Return the [X, Y] coordinate for the center point of the cell that contains the specified text.  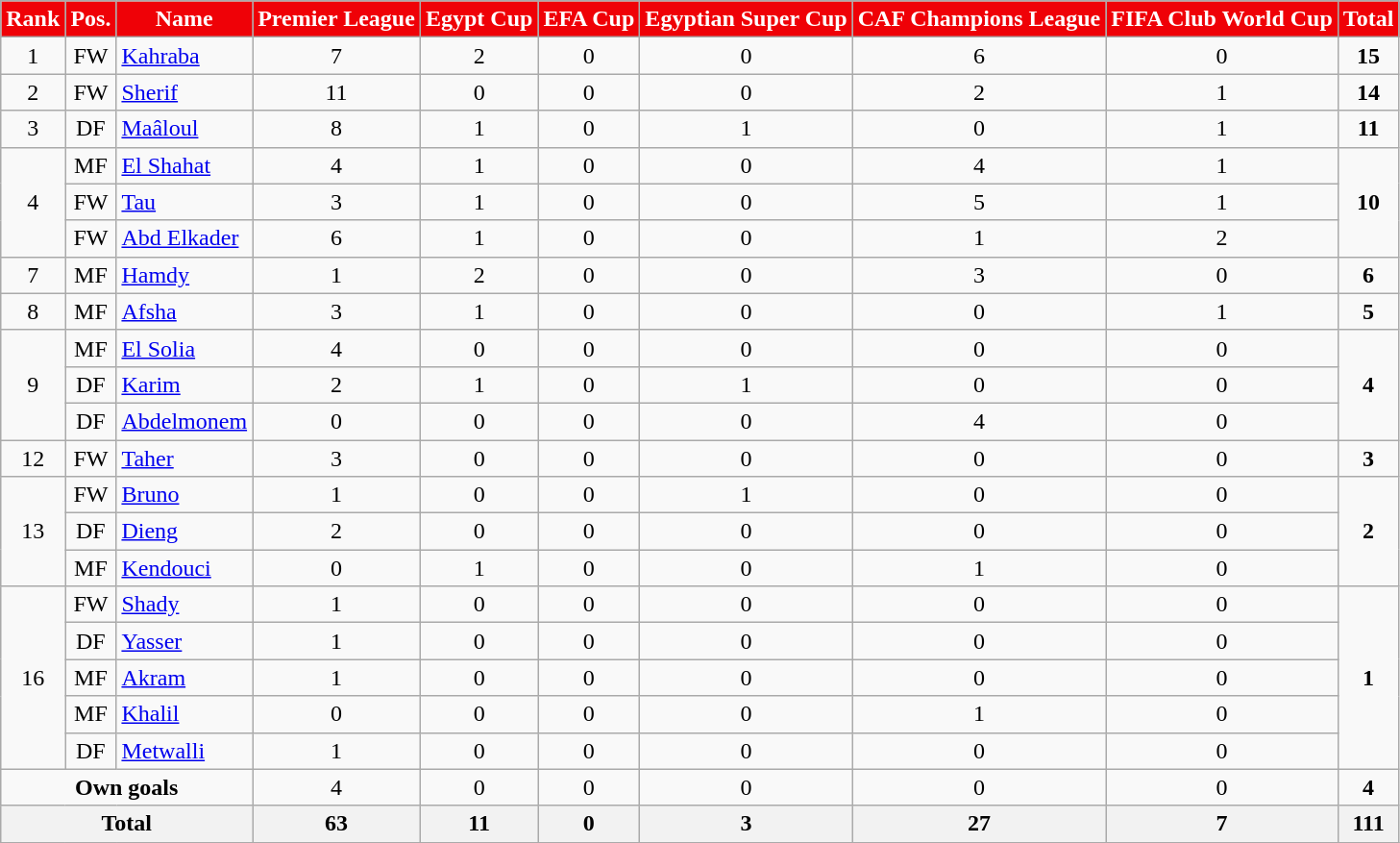
El Shahat [184, 165]
Bruno [184, 495]
Kendouci [184, 568]
Egypt Cup [479, 19]
Taher [184, 459]
Egyptian Super Cup [746, 19]
Own goals [127, 787]
Sherif [184, 92]
Dieng [184, 532]
Pos. [90, 19]
Name [184, 19]
12 [33, 459]
FIFA Club World Cup [1222, 19]
13 [33, 532]
Shady [184, 605]
Abdelmonem [184, 421]
9 [33, 384]
Kahraba [184, 56]
Akram [184, 678]
Rank [33, 19]
Hamdy [184, 275]
EFA Cup [589, 19]
10 [1368, 202]
Yasser [184, 641]
El Solia [184, 348]
Tau [184, 202]
111 [1368, 824]
Maâloul [184, 129]
Afsha [184, 311]
14 [1368, 92]
63 [336, 824]
Metwalli [184, 751]
Abd Elkader [184, 238]
CAF Champions League [979, 19]
Khalil [184, 714]
Premier League [336, 19]
Karim [184, 384]
27 [979, 824]
15 [1368, 56]
16 [33, 678]
